Extract the (x, y) coordinate from the center of the cell holding the provided text.  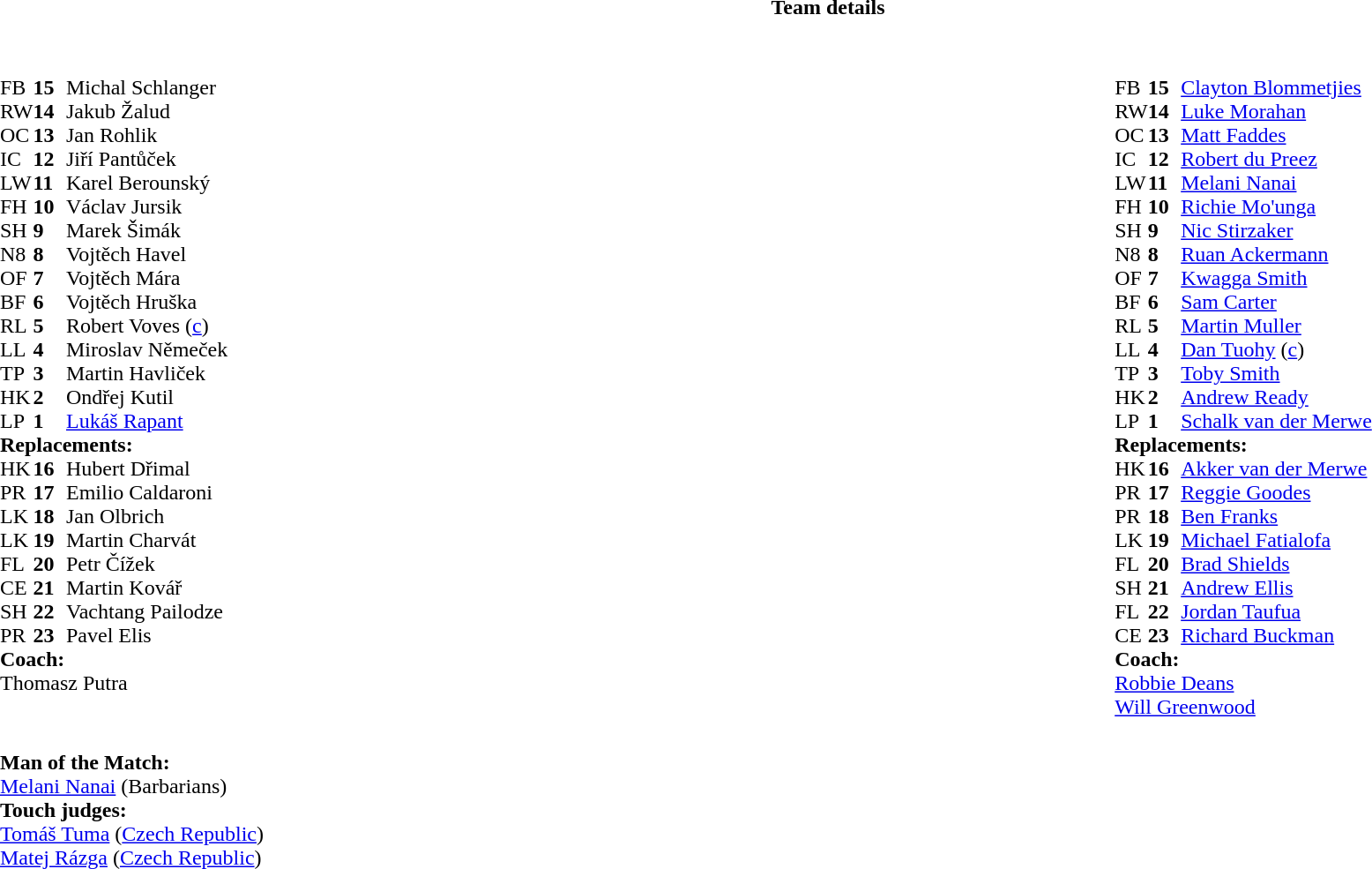
Vojtěch Havel (146, 254)
Kwagga Smith (1277, 279)
Clayton Blommetjies (1277, 88)
Hubert Dřimal (146, 469)
Matt Faddes (1277, 136)
Jordan Taufua (1277, 612)
Dan Tuohy (c) (1277, 349)
Michael Fatialofa (1277, 540)
Václav Jursik (146, 206)
Schalk van der Merwe (1277, 422)
Martin Charvát (146, 540)
Luke Morahan (1277, 111)
Marek Šimák (146, 231)
Ondřej Kutil (146, 397)
Karel Berounský (146, 184)
Jakub Žalud (146, 111)
Martin Muller (1277, 326)
Brad Shields (1277, 565)
Richard Buckman (1277, 635)
Reggie Goodes (1277, 492)
Jan Rohlik (146, 136)
Andrew Ellis (1277, 588)
Robert du Preez (1277, 159)
Petr Čížek (146, 565)
Sam Carter (1277, 302)
Emilio Caldaroni (146, 492)
Robert Voves (c) (146, 326)
Melani Nanai (1277, 184)
Toby Smith (1277, 374)
Ben Franks (1277, 517)
Thomasz Putra (114, 683)
Martin Havliček (146, 374)
Andrew Ready (1277, 397)
Lukáš Rapant (146, 422)
Pavel Elis (146, 635)
Jan Olbrich (146, 517)
Robbie Deans Will Greenwood (1243, 695)
Martin Kovář (146, 588)
Ruan Ackermann (1277, 254)
Vojtěch Mára (146, 279)
Akker van der Merwe (1277, 469)
Michal Schlanger (146, 88)
Jiří Pantůček (146, 159)
Nic Stirzaker (1277, 231)
Richie Mo'unga (1277, 206)
Vojtěch Hruška (146, 302)
Miroslav Němeček (146, 349)
Vachtang Pailodze (146, 612)
